Return the (x, y) coordinate for the center point of the cell that contains the specified text.  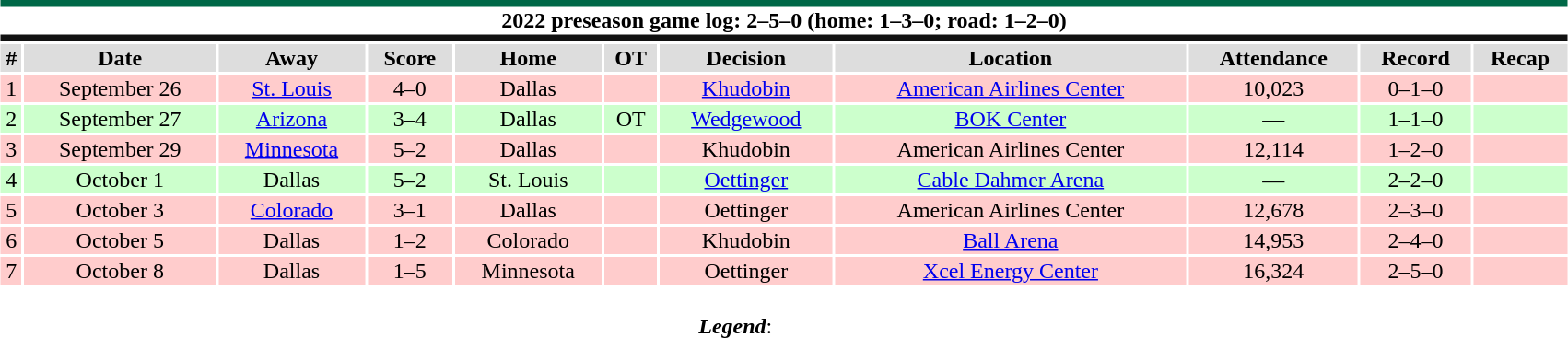
2 (11, 119)
Cable Dahmer Arena (1010, 180)
3–1 (409, 210)
4 (11, 180)
October 1 (120, 180)
Record (1415, 58)
Arizona (291, 119)
September 29 (120, 149)
# (11, 58)
Xcel Energy Center (1010, 271)
4–0 (409, 88)
September 26 (120, 88)
1–2 (409, 240)
1–5 (409, 271)
7 (11, 271)
6 (11, 240)
Score (409, 58)
Home (529, 58)
12,678 (1273, 210)
5 (11, 210)
14,953 (1273, 240)
2022 preseason game log: 2–5–0 (home: 1–3–0; road: 1–2–0) (784, 20)
3–4 (409, 119)
2–5–0 (1415, 271)
October 8 (120, 271)
3 (11, 149)
Away (291, 58)
Decision (746, 58)
Wedgewood (746, 119)
BOK Center (1010, 119)
1 (11, 88)
October 3 (120, 210)
10,023 (1273, 88)
Attendance (1273, 58)
Date (120, 58)
16,324 (1273, 271)
12,114 (1273, 149)
Ball Arena (1010, 240)
Location (1010, 58)
Recap (1520, 58)
1–2–0 (1415, 149)
October 5 (120, 240)
2–3–0 (1415, 210)
0–1–0 (1415, 88)
1–1–0 (1415, 119)
September 27 (120, 119)
2–4–0 (1415, 240)
2–2–0 (1415, 180)
